Provide the (x, y) coordinate of the cell's center where the given text is located.  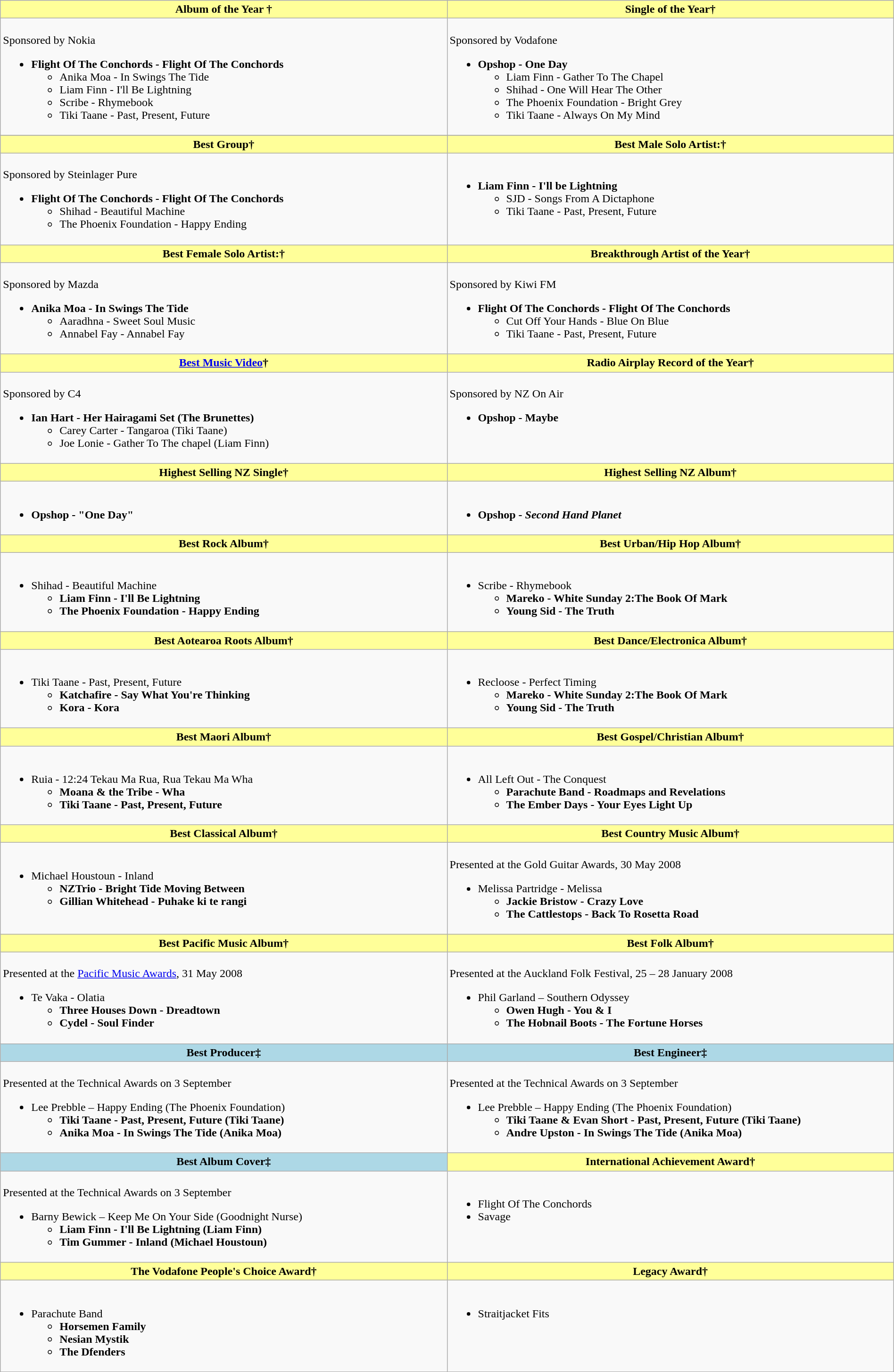
Ruia - 12:24 Tekau Ma Rua, Rua Tekau Ma WhaMoana & the Tribe - WhaTiki Taane - Past, Present, Future (223, 785)
Best Male Solo Artist:† (670, 144)
Best Group† (223, 144)
Sponsored by NZ On Air Opshop - Maybe (670, 418)
Best Maori Album† (223, 737)
Sponsored by C4Ian Hart - Her Hairagami Set (The Brunettes)Carey Carter - Tangaroa (Tiki Taane)Joe Lonie - Gather To The chapel (Liam Finn) (223, 418)
Best Engineer‡ (670, 1052)
Scribe - RhymebookMareko - White Sunday 2:The Book Of MarkYoung Sid - The Truth (670, 592)
Best Female Solo Artist:† (223, 254)
Sponsored by MazdaAnika Moa - In Swings The TideAaradhna - Sweet Soul MusicAnnabel Fay - Annabel Fay (223, 308)
Sponsored by Steinlager PureFlight Of The Conchords - Flight Of The ConchordsShihad - Beautiful MachineThe Phoenix Foundation - Happy Ending (223, 199)
Opshop - Second Hand Planet (670, 508)
Best Album Cover‡ (223, 1162)
Flight Of The ConchordsSavage (670, 1216)
Tiki Taane - Past, Present, FutureKatchafire - Say What You're ThinkingKora - Kora (223, 689)
Best Folk Album† (670, 943)
Straitjacket Fits (670, 1326)
Legacy Award† (670, 1271)
Best Urban/Hip Hop Album† (670, 543)
Best Country Music Album† (670, 834)
Michael Houstoun - InlandNZTrio - Bright Tide Moving BetweenGillian Whitehead - Puhake ki te rangi (223, 888)
Liam Finn - I'll be LightningSJD - Songs From A DictaphoneTiki Taane - Past, Present, Future (670, 199)
Highest Selling NZ Album† (670, 472)
All Left Out - The ConquestParachute Band - Roadmaps and RevelationsThe Ember Days - Your Eyes Light Up (670, 785)
Opshop - "One Day" (223, 508)
Breakthrough Artist of the Year† (670, 254)
Single of the Year† (670, 9)
Highest Selling NZ Single† (223, 472)
Sponsored by Kiwi FMFlight Of The Conchords - Flight Of The ConchordsCut Off Your Hands - Blue On BlueTiki Taane - Past, Present, Future (670, 308)
Best Music Video† (223, 363)
Presented at the Pacific Music Awards, 31 May 2008Te Vaka - OlatiaThree Houses Down - DreadtownCydel - Soul Finder (223, 998)
Presented at the Gold Guitar Awards, 30 May 2008Melissa Partridge - MelissaJackie Bristow - Crazy LoveThe Cattlestops - Back To Rosetta Road (670, 888)
The Vodafone People's Choice Award† (223, 1271)
Best Aotearoa Roots Album† (223, 641)
International Achievement Award† (670, 1162)
Best Dance/Electronica Album† (670, 641)
Best Pacific Music Album† (223, 943)
Best Gospel/Christian Album† (670, 737)
Album of the Year † (223, 9)
Best Classical Album† (223, 834)
Presented at the Auckland Folk Festival, 25 – 28 January 2008Phil Garland – Southern OdysseyOwen Hugh - You & IThe Hobnail Boots - The Fortune Horses (670, 998)
Shihad - Beautiful MachineLiam Finn - I'll Be LightningThe Phoenix Foundation - Happy Ending (223, 592)
Parachute BandHorsemen FamilyNesian MystikThe Dfenders (223, 1326)
Radio Airplay Record of the Year† (670, 363)
Best Rock Album† (223, 543)
Recloose - Perfect TimingMareko - White Sunday 2:The Book Of MarkYoung Sid - The Truth (670, 689)
Best Producer‡ (223, 1052)
